Identify which cell holds the provided text, then report its [X, Y] central coordinate. 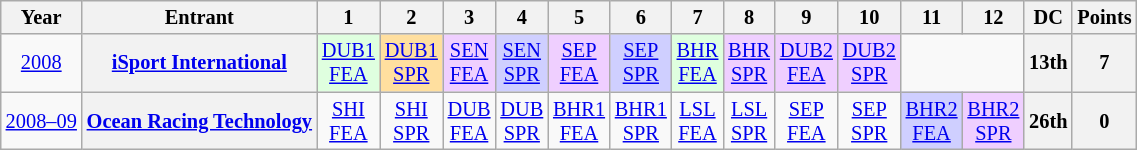
DUB1FEA [348, 63]
DUB2SPR [870, 63]
3 [470, 17]
SENSPR [522, 63]
Ocean Racing Technology [200, 121]
5 [579, 17]
1 [348, 17]
Year [42, 17]
13th [1048, 63]
DUB1SPR [412, 63]
0 [1104, 121]
LSLSPR [749, 121]
LSLFEA [698, 121]
BHR1SPR [641, 121]
DUB2FEA [806, 63]
DC [1048, 17]
iSport International [200, 63]
2008 [42, 63]
BHRFEA [698, 63]
DUBSPR [522, 121]
Entrant [200, 17]
10 [870, 17]
SENFEA [470, 63]
BHR2FEA [932, 121]
4 [522, 17]
6 [641, 17]
26th [1048, 121]
11 [932, 17]
DUBFEA [470, 121]
Points [1104, 17]
2 [412, 17]
2008–09 [42, 121]
12 [993, 17]
SHIFEA [348, 121]
BHRSPR [749, 63]
9 [806, 17]
BHR1FEA [579, 121]
8 [749, 17]
SHISPR [412, 121]
BHR2SPR [993, 121]
